Provide the (x, y) coordinate of the cell's center where the given text is located.  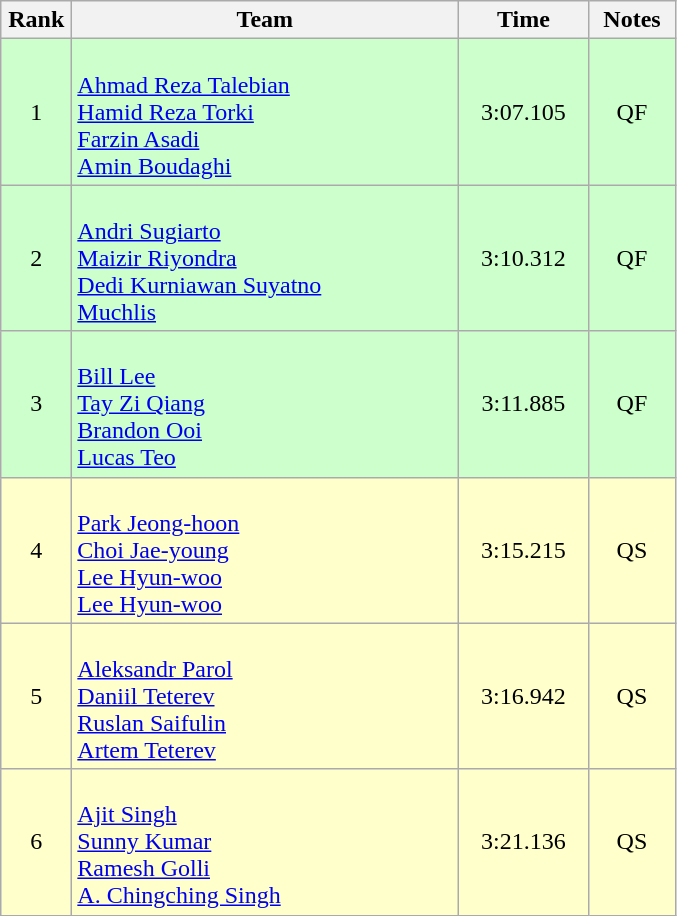
3 (36, 404)
3:16.942 (524, 696)
3:10.312 (524, 258)
Ajit SinghSunny KumarRamesh GolliA. Chingching Singh (265, 842)
6 (36, 842)
1 (36, 112)
Team (265, 20)
4 (36, 550)
3:07.105 (524, 112)
Andri SugiartoMaizir RiyondraDedi Kurniawan SuyatnoMuchlis (265, 258)
5 (36, 696)
Time (524, 20)
3:15.215 (524, 550)
3:21.136 (524, 842)
Rank (36, 20)
Park Jeong-hoonChoi Jae-youngLee Hyun-wooLee Hyun-woo (265, 550)
Notes (632, 20)
2 (36, 258)
Ahmad Reza TalebianHamid Reza TorkiFarzin AsadiAmin Boudaghi (265, 112)
Aleksandr ParolDaniil TeterevRuslan SaifulinArtem Teterev (265, 696)
Bill LeeTay Zi QiangBrandon OoiLucas Teo (265, 404)
3:11.885 (524, 404)
